Return the [X, Y] coordinate for the center point of the cell that contains the specified text.  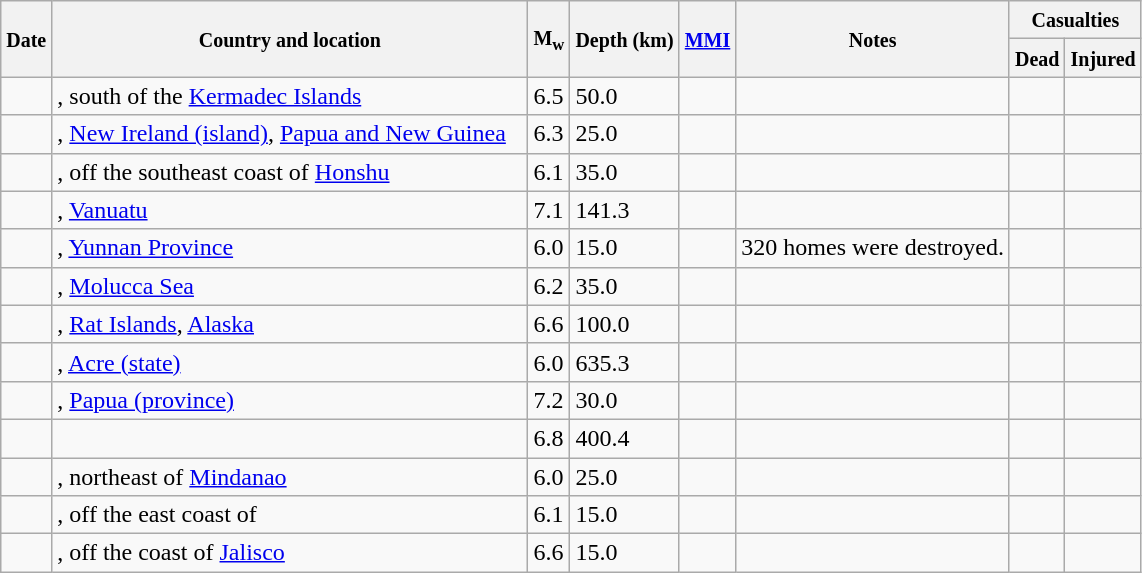
Notes [873, 39]
Injured [1103, 58]
Depth (km) [624, 39]
, Yunnan Province [290, 248]
, Molucca Sea [290, 286]
30.0 [624, 400]
Date [26, 39]
, Rat Islands, Alaska [290, 324]
, Acre (state) [290, 362]
, off the southeast coast of Honshu [290, 172]
320 homes were destroyed. [873, 248]
, Vanuatu [290, 210]
635.3 [624, 362]
, northeast of Mindanao [290, 477]
MMI [708, 39]
141.3 [624, 210]
, New Ireland (island), Papua and New Guinea [290, 134]
6.2 [549, 286]
100.0 [624, 324]
50.0 [624, 96]
6.8 [549, 438]
Dead [1037, 58]
6.5 [549, 96]
Country and location [290, 39]
Casualties [1075, 20]
400.4 [624, 438]
7.1 [549, 210]
, Papua (province) [290, 400]
, south of the Kermadec Islands [290, 96]
6.3 [549, 134]
, off the coast of Jalisco [290, 553]
Mw [549, 39]
7.2 [549, 400]
, off the east coast of [290, 515]
